Extract the [X, Y] coordinate from the center of the cell holding the provided text.  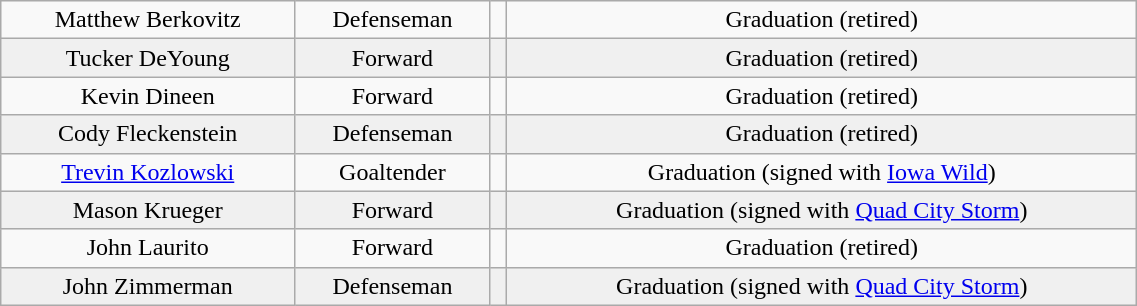
Mason Krueger [148, 210]
Goaltender [392, 172]
Graduation (signed with Iowa Wild) [822, 172]
Trevin Kozlowski [148, 172]
Matthew Berkovitz [148, 20]
Tucker DeYoung [148, 58]
Kevin Dineen [148, 96]
Cody Fleckenstein [148, 134]
John Zimmerman [148, 286]
John Laurito [148, 248]
